Scan for the cell matching the given text and deliver its (X, Y) coordinate at center. 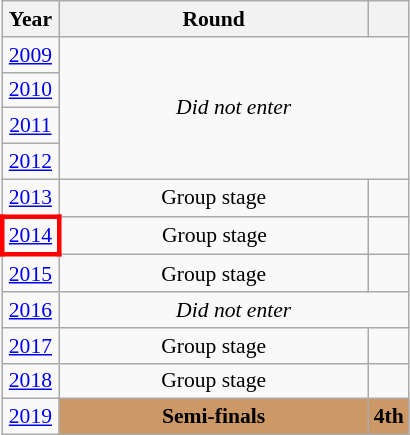
2019 (30, 417)
2011 (30, 126)
Year (30, 19)
4th (389, 417)
2013 (30, 198)
2010 (30, 90)
2015 (30, 274)
2018 (30, 381)
2016 (30, 310)
Round (214, 19)
2014 (30, 236)
2009 (30, 55)
2017 (30, 346)
2012 (30, 162)
Semi-finals (214, 417)
